Determine the (x, y) coordinate at the center of the cell enclosing the given text.  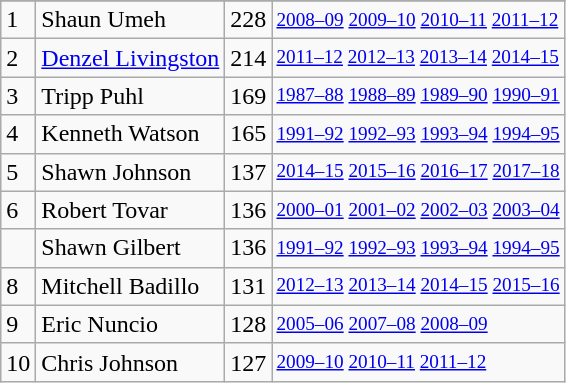
169 (248, 96)
9 (18, 324)
6 (18, 210)
Kenneth Watson (130, 134)
Mitchell Badillo (130, 286)
228 (248, 20)
165 (248, 134)
Shaun Umeh (130, 20)
1 (18, 20)
Shawn Gilbert (130, 248)
131 (248, 286)
8 (18, 286)
2009–10 2010–11 2011–12 (418, 362)
2008–09 2009–10 2010–11 2011–12 (418, 20)
4 (18, 134)
137 (248, 172)
Denzel Livingston (130, 58)
1987–88 1988–89 1989–90 1990–91 (418, 96)
127 (248, 362)
214 (248, 58)
Shawn Johnson (130, 172)
Eric Nuncio (130, 324)
128 (248, 324)
2005–06 2007–08 2008–09 (418, 324)
2012–13 2013–14 2014–15 2015–16 (418, 286)
2011–12 2012–13 2013–14 2014–15 (418, 58)
2000–01 2001–02 2002–03 2003–04 (418, 210)
Tripp Puhl (130, 96)
2014–15 2015–16 2016–17 2017–18 (418, 172)
3 (18, 96)
10 (18, 362)
Chris Johnson (130, 362)
2 (18, 58)
5 (18, 172)
Robert Tovar (130, 210)
